Pinpoint the cell where the given text exists, returning its (x, y) midpoint coordinate. 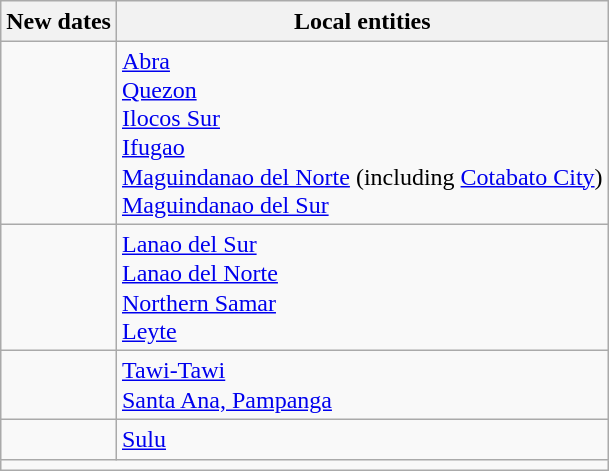
Local entities (362, 21)
Lanao del SurLanao del NorteNorthern SamarLeyte (362, 287)
Sulu (362, 439)
AbraQuezonIlocos SurIfugaoMaguindanao del Norte (including Cotabato City)Maguindanao del Sur (362, 133)
New dates (59, 21)
Tawi-TawiSanta Ana, Pampanga (362, 386)
